Find where the given text appears and provide that cell's center as [x, y] coordinate. 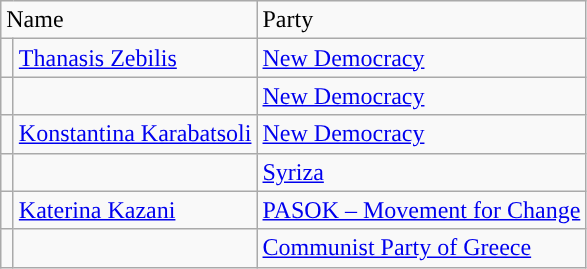
Name [129, 20]
Thanasis Zebilis [135, 58]
Communist Party of Greece [422, 248]
Konstantina Karabatsoli [135, 134]
Party [422, 20]
PASOK – Movement for Change [422, 210]
Syriza [422, 172]
Katerina Kazani [135, 210]
